Extract the [X, Y] coordinate from the center of the cell holding the provided text.  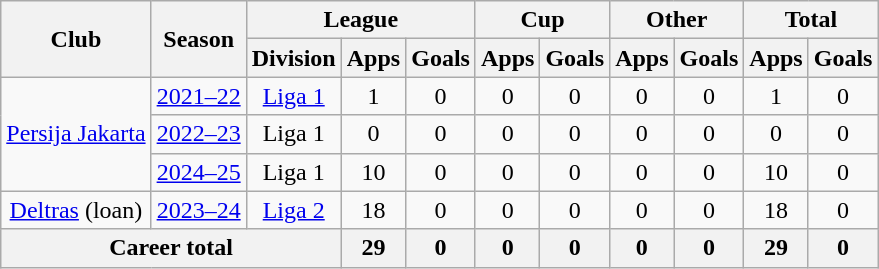
Persija Jakarta [76, 134]
Club [76, 39]
Other [677, 20]
Liga 2 [294, 210]
2024–25 [198, 172]
Total [811, 20]
Season [198, 39]
2023–24 [198, 210]
Career total [171, 248]
Cup [542, 20]
2022–23 [198, 134]
Division [294, 58]
League [360, 20]
2021–22 [198, 96]
Deltras (loan) [76, 210]
